Find where the given text appears and provide that cell's center as [x, y] coordinate. 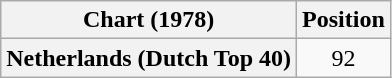
Position [344, 20]
Netherlands (Dutch Top 40) [149, 58]
Chart (1978) [149, 20]
92 [344, 58]
